Find where the given text appears and provide that cell's center as (X, Y) coordinate. 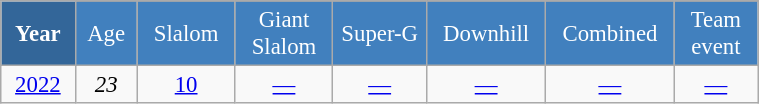
GiantSlalom (284, 34)
23 (106, 85)
Year (38, 34)
2022 (38, 85)
Age (106, 34)
Slalom (186, 34)
Downhill (486, 34)
10 (186, 85)
Team event (716, 34)
Combined (610, 34)
Super-G (380, 34)
